Search for the cell housing the specified text and yield its (x, y) center coordinate. 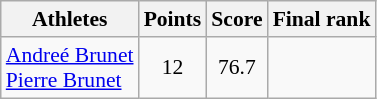
Final rank (322, 19)
Score (236, 19)
Athletes (70, 19)
Points (173, 19)
Andreé BrunetPierre Brunet (70, 68)
76.7 (236, 68)
12 (173, 68)
